Scan for the cell matching the given text and deliver its (X, Y) coordinate at center. 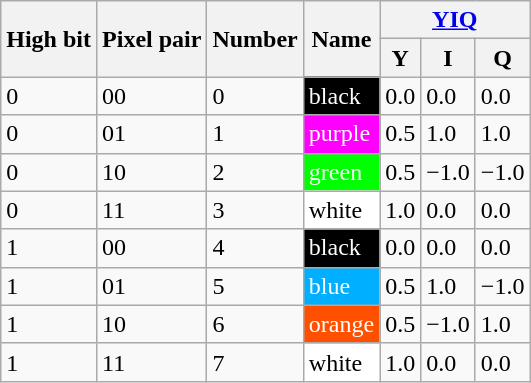
Pixel pair (152, 39)
YIQ (455, 20)
5 (255, 286)
orange (341, 324)
I (448, 58)
purple (341, 134)
blue (341, 286)
High bit (49, 39)
Q (502, 58)
2 (255, 172)
7 (255, 362)
Number (255, 39)
6 (255, 324)
4 (255, 248)
3 (255, 210)
Y (400, 58)
green (341, 172)
Name (341, 39)
